Provide the [X, Y] coordinate of the cell's center where the given text is located.  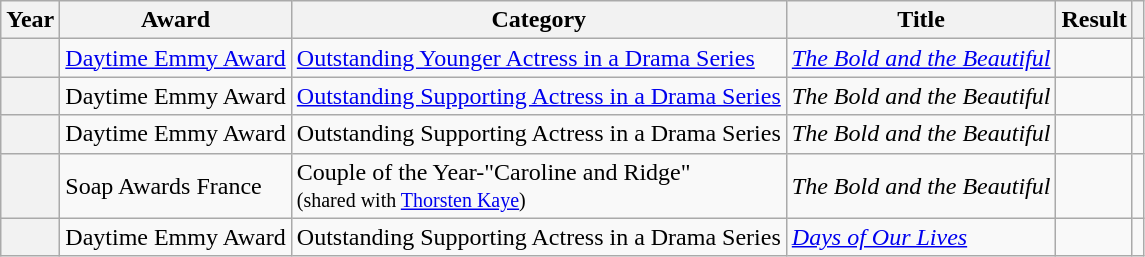
Title [921, 20]
Outstanding Younger Actress in a Drama Series [538, 58]
Soap Awards France [176, 186]
Days of Our Lives [921, 237]
Couple of the Year-"Caroline and Ridge" (shared with Thorsten Kaye) [538, 186]
Category [538, 20]
Year [30, 20]
Award [176, 20]
Result [1094, 20]
